Scan for the cell matching the given text and deliver its (x, y) coordinate at center. 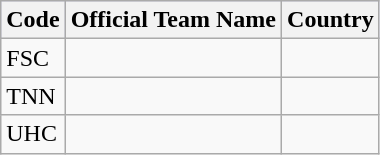
Official Team Name (173, 20)
UHC (33, 134)
Country (331, 20)
TNN (33, 96)
Code (33, 20)
FSC (33, 58)
